Capture the cell that displays the provided text and extract its (x, y) central coordinate. 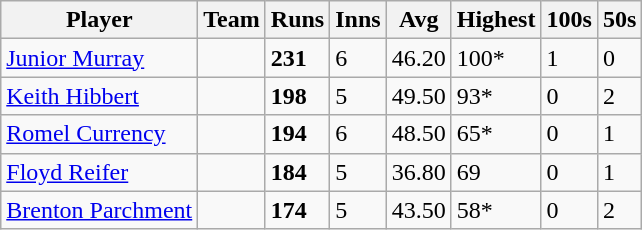
36.80 (418, 172)
Romel Currency (100, 134)
184 (297, 172)
Inns (358, 20)
58* (496, 210)
Keith Hibbert (100, 96)
100s (569, 20)
231 (297, 58)
Avg (418, 20)
Team (232, 20)
48.50 (418, 134)
43.50 (418, 210)
Floyd Reifer (100, 172)
93* (496, 96)
100* (496, 58)
69 (496, 172)
50s (619, 20)
Highest (496, 20)
Brenton Parchment (100, 210)
Player (100, 20)
Junior Murray (100, 58)
65* (496, 134)
174 (297, 210)
198 (297, 96)
Runs (297, 20)
194 (297, 134)
46.20 (418, 58)
49.50 (418, 96)
